Output the (X, Y) coordinate of the center of the cell containing the given text.  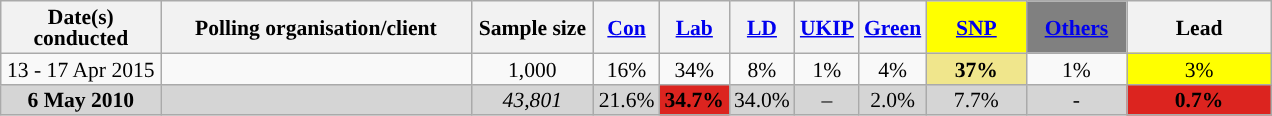
0.7% (1200, 100)
21.6% (627, 100)
– (827, 100)
2.0% (892, 100)
6 May 2010 (81, 100)
4% (892, 68)
34.0% (762, 100)
3% (1200, 68)
SNP (976, 27)
16% (627, 68)
Others (1076, 27)
Polling organisation/client (316, 27)
LD (762, 27)
Green (892, 27)
UKIP (827, 27)
34% (694, 68)
8% (762, 68)
13 - 17 Apr 2015 (81, 68)
Lead (1200, 27)
- (1076, 100)
Lab (694, 27)
Date(s)conducted (81, 27)
43,801 (532, 100)
Con (627, 27)
37% (976, 68)
1,000 (532, 68)
7.7% (976, 100)
Sample size (532, 27)
34.7% (694, 100)
